Determine the (X, Y) coordinate at the center of the cell enclosing the given text.  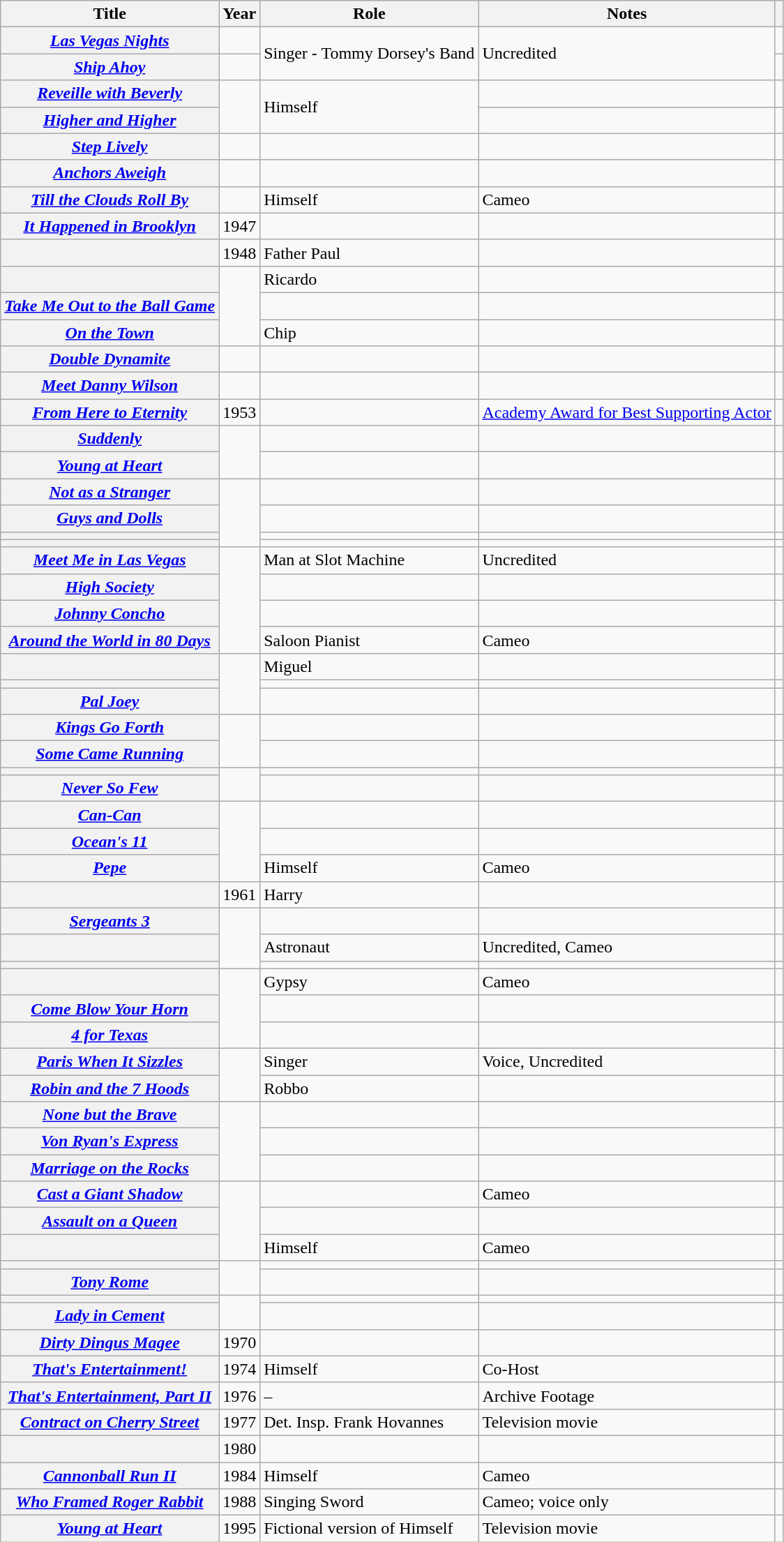
Cannonball Run II (110, 1476)
Det. Insp. Frank Hovannes (370, 1422)
Man at Slot Machine (370, 560)
– (370, 1395)
Ocean's 11 (110, 841)
Ship Ahoy (110, 67)
Some Came Running (110, 754)
On the Town (110, 333)
1988 (240, 1502)
Robbo (370, 1088)
1974 (240, 1369)
Astronaut (370, 948)
Who Framed Roger Rabbit (110, 1502)
1984 (240, 1476)
Cameo; voice only (626, 1502)
Paris When It Sizzles (110, 1061)
From Here to Eternity (110, 412)
None but the Brave (110, 1115)
Von Ryan's Express (110, 1141)
Johnny Concho (110, 613)
1948 (240, 253)
Archive Footage (626, 1395)
Kings Go Forth (110, 728)
Guys and Dolls (110, 518)
1947 (240, 226)
Anchors Aweigh (110, 173)
Academy Award for Best Supporting Actor (626, 412)
Miguel (370, 666)
Singer - Tommy Dorsey's Band (370, 54)
Meet Me in Las Vegas (110, 560)
1970 (240, 1342)
Reveille with Beverly (110, 93)
1995 (240, 1529)
Notes (626, 14)
Lady in Cement (110, 1316)
Not as a Stranger (110, 492)
Ricardo (370, 279)
High Society (110, 587)
Co-Host (626, 1369)
Come Blow Your Horn (110, 1008)
Title (110, 14)
That's Entertainment, Part II (110, 1395)
Assault on a Queen (110, 1221)
Cast a Giant Shadow (110, 1195)
Take Me Out to the Ball Game (110, 306)
Pepe (110, 868)
Voice, Uncredited (626, 1061)
1961 (240, 894)
Fictional version of Himself (370, 1529)
Year (240, 14)
Higher and Higher (110, 120)
That's Entertainment! (110, 1369)
Double Dynamite (110, 359)
Saloon Pianist (370, 640)
It Happened in Brooklyn (110, 226)
Till the Clouds Roll By (110, 200)
Robin and the 7 Hoods (110, 1088)
Las Vegas Nights (110, 40)
Around the World in 80 Days (110, 640)
Dirty Dingus Magee (110, 1342)
Never So Few (110, 788)
4 for Texas (110, 1035)
Harry (370, 894)
Suddenly (110, 439)
Sergeants 3 (110, 921)
Singing Sword (370, 1502)
Chip (370, 333)
Contract on Cherry Street (110, 1422)
1977 (240, 1422)
Tony Rome (110, 1282)
1976 (240, 1395)
Gypsy (370, 982)
Uncredited, Cameo (626, 948)
Pal Joey (110, 701)
Role (370, 14)
Meet Danny Wilson (110, 386)
Step Lively (110, 147)
Father Paul (370, 253)
Singer (370, 1061)
1953 (240, 412)
1980 (240, 1449)
Marriage on the Rocks (110, 1168)
Can-Can (110, 815)
